Determine the [X, Y] coordinate at the center of the cell enclosing the given text.  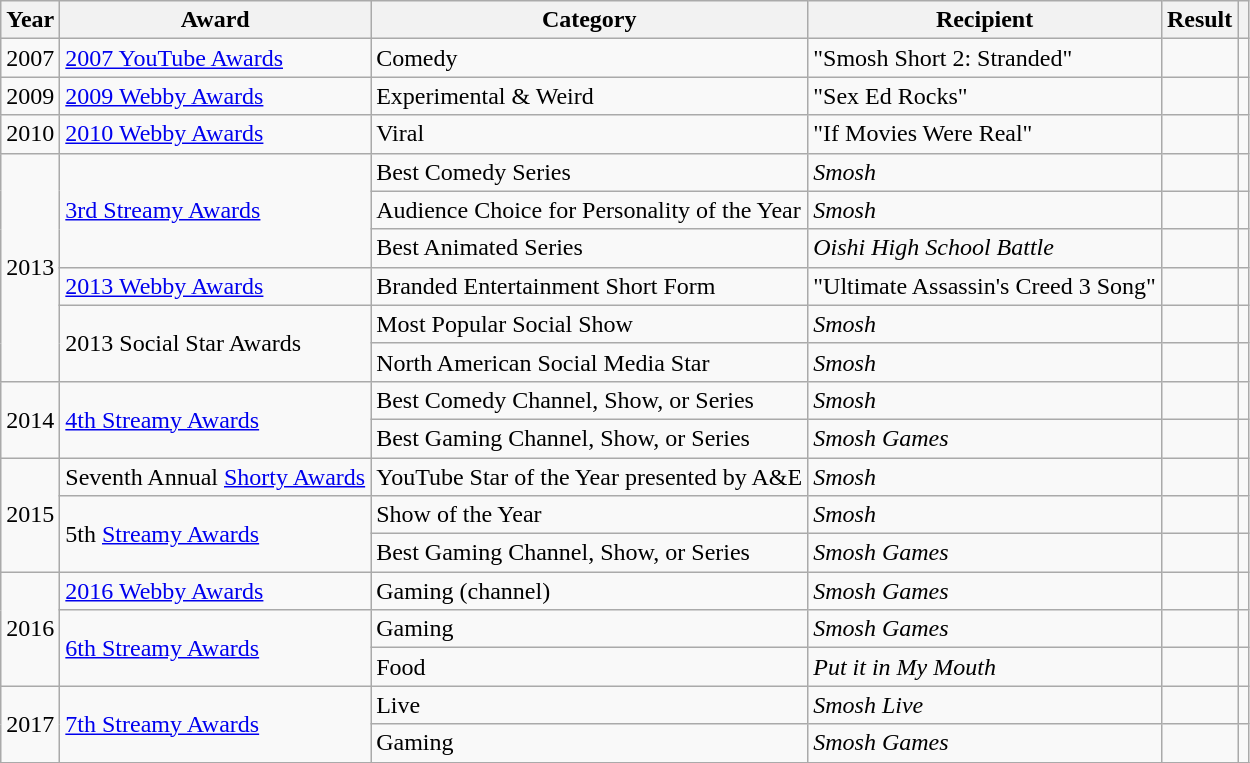
2013 Webby Awards [216, 286]
2009 Webby Awards [216, 96]
2016 Webby Awards [216, 591]
2016 [30, 629]
Put it in My Mouth [985, 667]
3rd Streamy Awards [216, 210]
Audience Choice for Personality of the Year [590, 210]
"If Movies Were Real" [985, 134]
5th Streamy Awards [216, 534]
2015 [30, 515]
Experimental & Weird [590, 96]
Best Comedy Series [590, 172]
7th Streamy Awards [216, 724]
Most Popular Social Show [590, 324]
2007 YouTube Awards [216, 58]
2014 [30, 419]
Recipient [985, 20]
"Smosh Short 2: Stranded" [985, 58]
Year [30, 20]
"Ultimate Assassin's Creed 3 Song" [985, 286]
4th Streamy Awards [216, 419]
Branded Entertainment Short Form [590, 286]
2007 [30, 58]
Food [590, 667]
Comedy [590, 58]
Result [1199, 20]
Viral [590, 134]
2017 [30, 724]
Show of the Year [590, 515]
North American Social Media Star [590, 362]
Award [216, 20]
Best Animated Series [590, 248]
Best Comedy Channel, Show, or Series [590, 400]
YouTube Star of the Year presented by A&E [590, 477]
Seventh Annual Shorty Awards [216, 477]
Gaming (channel) [590, 591]
6th Streamy Awards [216, 648]
2010 [30, 134]
Category [590, 20]
"Sex Ed Rocks" [985, 96]
2013 Social Star Awards [216, 343]
2009 [30, 96]
Oishi High School Battle [985, 248]
2013 [30, 267]
Live [590, 705]
2010 Webby Awards [216, 134]
Smosh Live [985, 705]
